Output the (x, y) coordinate of the center of the cell containing the given text.  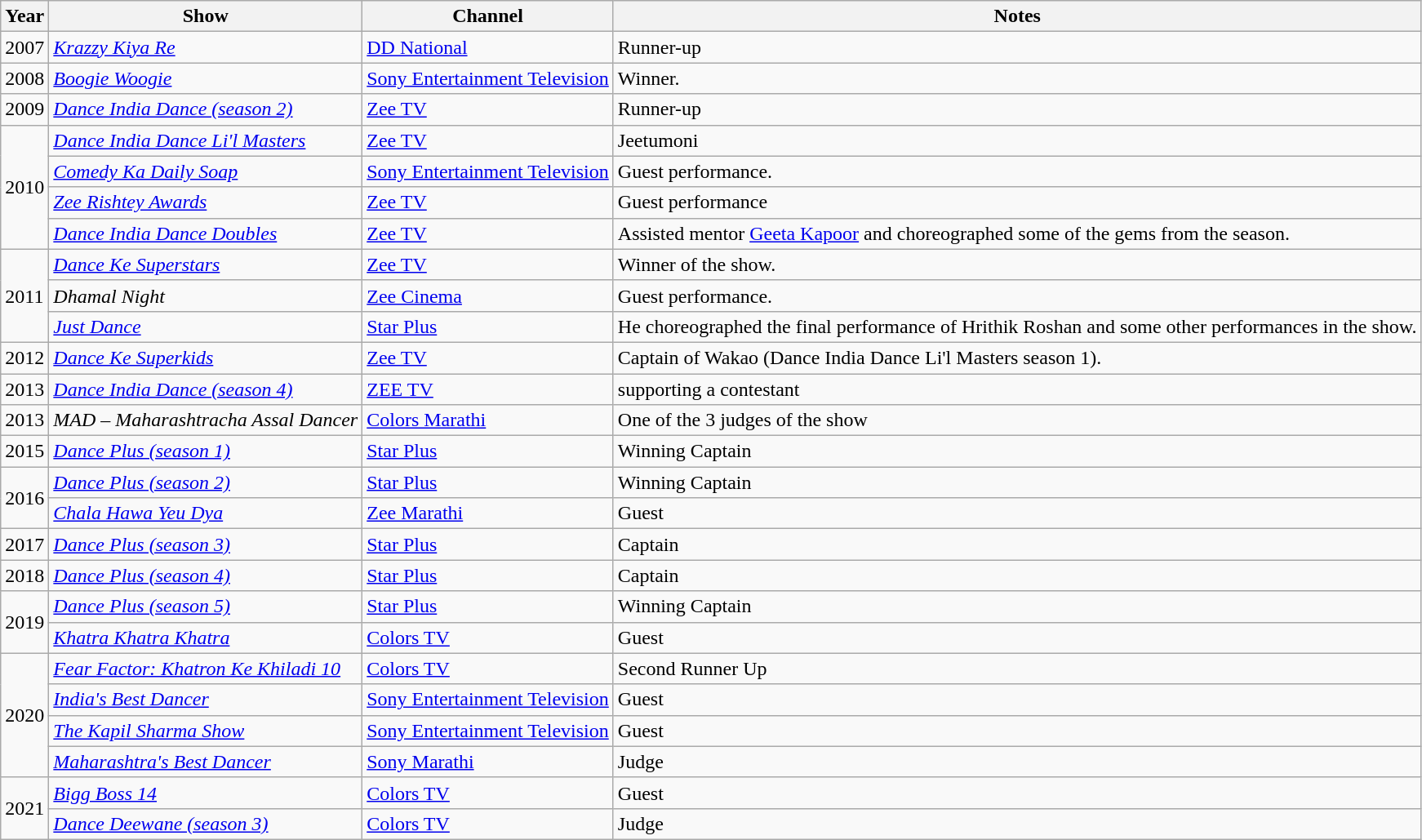
2008 (24, 78)
Maharashtra's Best Dancer (206, 762)
Dance Plus (season 2) (206, 482)
Zee Marathi (488, 513)
2018 (24, 576)
Just Dance (206, 327)
He choreographed the final performance of Hrithik Roshan and some other performances in the show. (1017, 327)
Colors Marathi (488, 420)
Dance Plus (season 5) (206, 607)
Dance India Dance (season 4) (206, 389)
India's Best Dancer (206, 700)
2015 (24, 451)
Jeetumoni (1017, 140)
DD National (488, 47)
Channel (488, 16)
Captain of Wakao (Dance India Dance Li'l Masters season 1). (1017, 358)
Bigg Boss 14 (206, 793)
Dance Ke Superstars (206, 264)
Comedy Ka Daily Soap (206, 171)
Fear Factor: Khatron Ke Khiladi 10 (206, 669)
2017 (24, 544)
2020 (24, 715)
Dance Deewane (season 3) (206, 824)
Dance Plus (season 1) (206, 451)
MAD – Maharashtracha Assal Dancer (206, 420)
Dance India Dance Doubles (206, 233)
The Kapil Sharma Show (206, 731)
Dance Ke Superkids (206, 358)
ZEE TV (488, 389)
Boogie Woogie (206, 78)
2011 (24, 296)
Dhamal Night (206, 296)
Second Runner Up (1017, 669)
Notes (1017, 16)
2009 (24, 109)
2016 (24, 498)
Zee Cinema (488, 296)
Winner of the show. (1017, 264)
One of the 3 judges of the show (1017, 420)
Sony Marathi (488, 762)
Chala Hawa Yeu Dya (206, 513)
Year (24, 16)
Show (206, 16)
2021 (24, 808)
2007 (24, 47)
2019 (24, 622)
Dance Plus (season 4) (206, 576)
2012 (24, 358)
Khatra Khatra Khatra (206, 638)
Winner. (1017, 78)
Dance India Dance Li'l Masters (206, 140)
Zee Rishtey Awards (206, 202)
supporting a contestant (1017, 389)
2010 (24, 187)
Dance India Dance (season 2) (206, 109)
Dance Plus (season 3) (206, 544)
Assisted mentor Geeta Kapoor and choreographed some of the gems from the season. (1017, 233)
Guest performance (1017, 202)
Krazzy Kiya Re (206, 47)
